Scan for the cell matching the given text and deliver its [X, Y] coordinate at center. 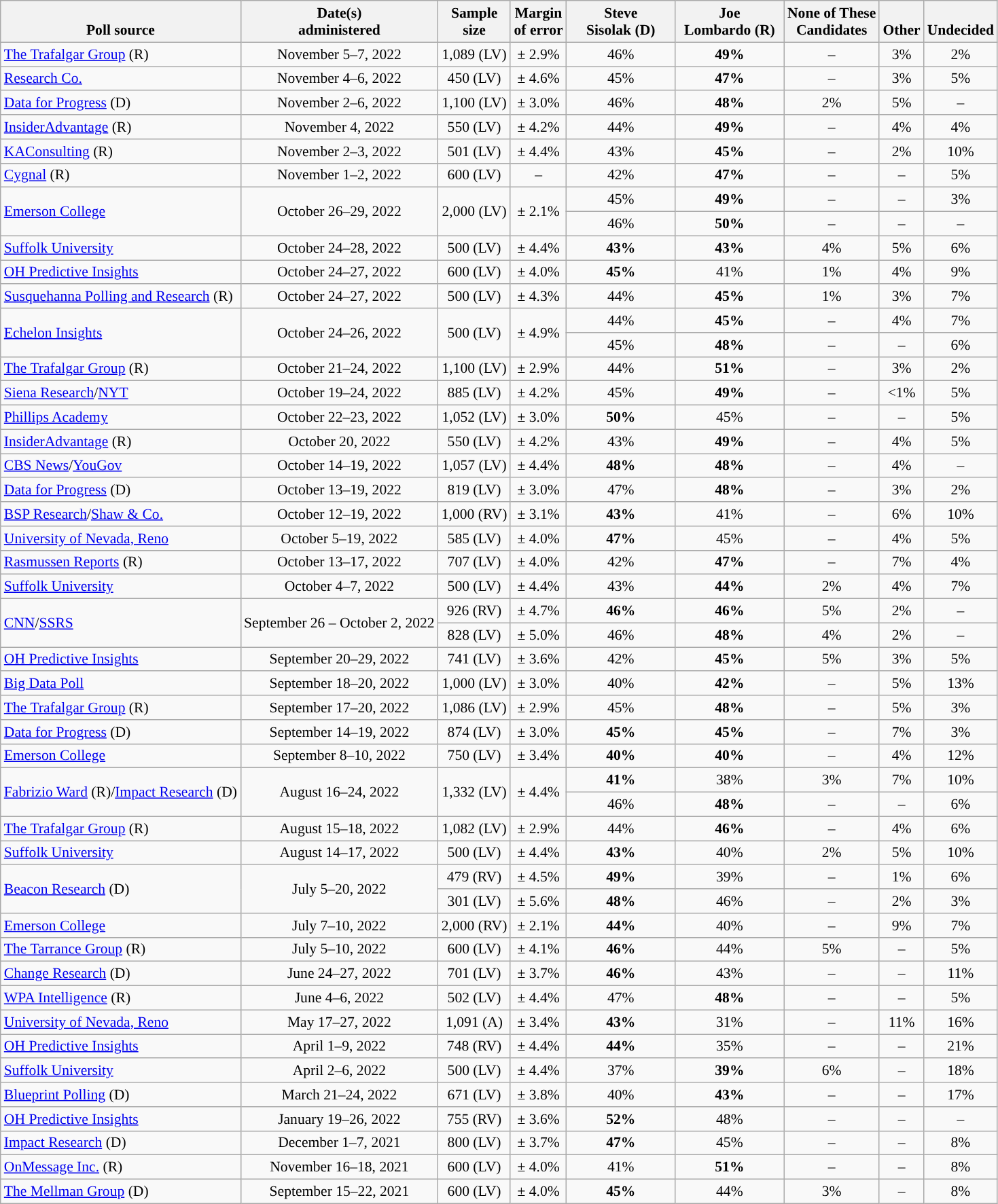
301 (LV) [474, 901]
52% [621, 1119]
The Mellman Group (D) [121, 1192]
Cygnal (R) [121, 175]
502 (LV) [474, 998]
October 5–19, 2022 [340, 539]
July 5–10, 2022 [340, 949]
1,091 (A) [474, 1022]
671 (LV) [474, 1095]
Research Co. [121, 79]
2,000 (LV) [474, 212]
<1% [901, 393]
October 20, 2022 [340, 441]
585 (LV) [474, 539]
October 24–28, 2022 [340, 248]
November 16–18, 2021 [340, 1167]
November 4, 2022 [340, 127]
819 (LV) [474, 490]
OnMessage Inc. (R) [121, 1167]
± 4.7% [538, 611]
38% [730, 780]
1,086 (LV) [474, 708]
SteveSisolak (D) [621, 22]
Rasmussen Reports (R) [121, 562]
12% [961, 756]
750 (LV) [474, 756]
± 3.1% [538, 514]
828 (LV) [474, 635]
± 5.0% [538, 635]
November 4–6, 2022 [340, 79]
October 4–7, 2022 [340, 587]
1,089 (LV) [474, 54]
± 3.8% [538, 1095]
August 15–18, 2022 [340, 828]
September 18–20, 2022 [340, 684]
Samplesize [474, 22]
September 26 – October 2, 2022 [340, 623]
September 8–10, 2022 [340, 756]
Other [901, 22]
December 1–7, 2021 [340, 1143]
874 (LV) [474, 732]
1,057 (LV) [474, 466]
748 (RV) [474, 1046]
± 4.3% [538, 297]
September 17–20, 2022 [340, 708]
Blueprint Polling (D) [121, 1095]
Undecided [961, 22]
July 5–20, 2022 [340, 890]
± 4.6% [538, 79]
1,052 (LV) [474, 418]
21% [961, 1046]
October 13–19, 2022 [340, 490]
1,000 (RV) [474, 514]
CNN/SSRS [121, 623]
WPA Intelligence (R) [121, 998]
1,332 (LV) [474, 792]
August 14–17, 2022 [340, 853]
June 4–6, 2022 [340, 998]
Date(s)administered [340, 22]
October 21–24, 2022 [340, 369]
Big Data Poll [121, 684]
37% [621, 1071]
± 4.9% [538, 333]
JoeLombardo (R) [730, 22]
926 (RV) [474, 611]
1,082 (LV) [474, 828]
± 4.5% [538, 877]
June 24–27, 2022 [340, 974]
September 14–19, 2022 [340, 732]
885 (LV) [474, 393]
Phillips Academy [121, 418]
November 2–3, 2022 [340, 151]
755 (RV) [474, 1119]
September 15–22, 2021 [340, 1192]
August 16–24, 2022 [340, 792]
November 1–2, 2022 [340, 175]
November 5–7, 2022 [340, 54]
September 20–29, 2022 [340, 659]
800 (LV) [474, 1143]
October 12–19, 2022 [340, 514]
July 7–10, 2022 [340, 926]
None of TheseCandidates [832, 22]
Siena Research/NYT [121, 393]
1,000 (LV) [474, 684]
479 (RV) [474, 877]
Echelon Insights [121, 333]
2,000 (RV) [474, 926]
CBS News/YouGov [121, 466]
April 1–9, 2022 [340, 1046]
741 (LV) [474, 659]
October 22–23, 2022 [340, 418]
Beacon Research (D) [121, 890]
November 2–6, 2022 [340, 103]
31% [730, 1022]
May 17–27, 2022 [340, 1022]
Impact Research (D) [121, 1143]
701 (LV) [474, 974]
± 5.6% [538, 901]
March 21–24, 2022 [340, 1095]
Poll source [121, 22]
18% [961, 1071]
35% [730, 1046]
January 19–26, 2022 [340, 1119]
501 (LV) [474, 151]
Change Research (D) [121, 974]
October 19–24, 2022 [340, 393]
October 24–26, 2022 [340, 333]
Susquehanna Polling and Research (R) [121, 297]
April 2–6, 2022 [340, 1071]
October 14–19, 2022 [340, 466]
17% [961, 1095]
Marginof error [538, 22]
October 26–29, 2022 [340, 212]
707 (LV) [474, 562]
October 13–17, 2022 [340, 562]
16% [961, 1022]
13% [961, 684]
The Tarrance Group (R) [121, 949]
450 (LV) [474, 79]
Fabrizio Ward (R)/Impact Research (D) [121, 792]
± 4.1% [538, 949]
BSP Research/Shaw & Co. [121, 514]
KAConsulting (R) [121, 151]
